Return (X, Y) of the center of cell containing provided text 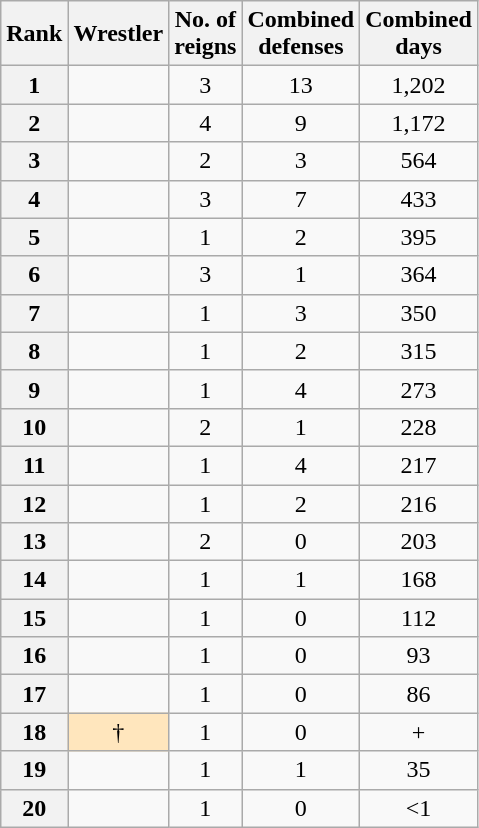
1,172 (419, 123)
364 (419, 275)
35 (419, 770)
14 (34, 580)
564 (419, 161)
12 (34, 503)
17 (34, 694)
15 (34, 618)
168 (419, 580)
228 (419, 427)
20 (34, 808)
19 (34, 770)
216 (419, 503)
Combineddays (419, 34)
315 (419, 351)
112 (419, 618)
16 (34, 656)
93 (419, 656)
273 (419, 389)
No. ofreigns (206, 34)
1,202 (419, 85)
10 (34, 427)
11 (34, 465)
8 (34, 351)
5 (34, 237)
18 (34, 732)
† (118, 732)
203 (419, 542)
86 (419, 694)
+ (419, 732)
350 (419, 313)
6 (34, 275)
433 (419, 199)
Wrestler (118, 34)
217 (419, 465)
Combineddefenses (301, 34)
395 (419, 237)
<1 (419, 808)
Rank (34, 34)
